Identify which cell holds the provided text, then report its [x, y] central coordinate. 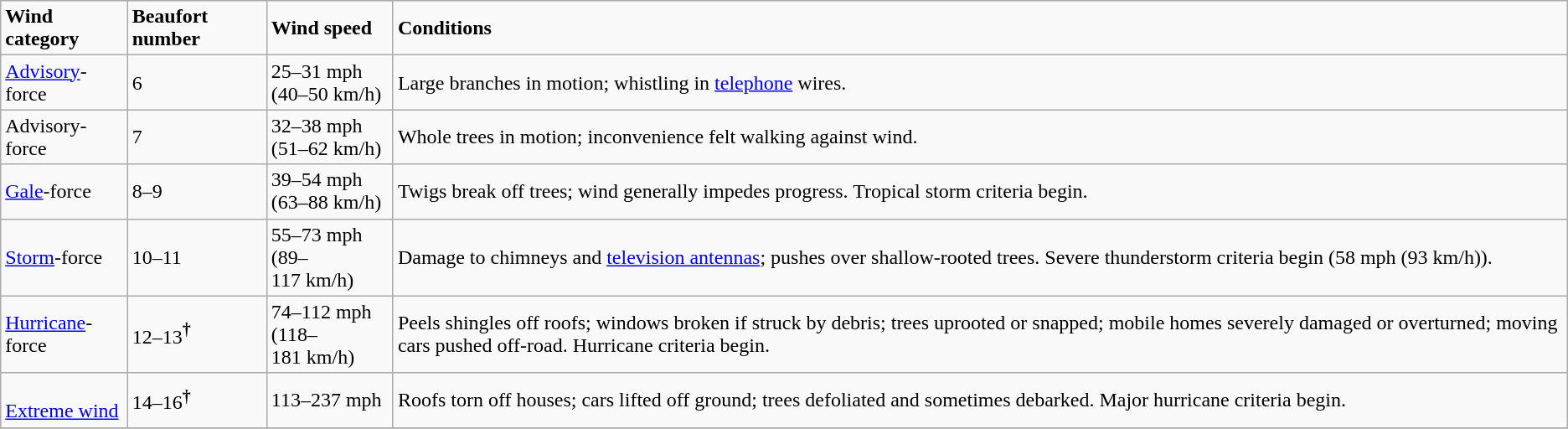
Conditions [980, 28]
32–38 mph(51–62 km/h) [330, 137]
7 [197, 137]
Hurricane-force [64, 334]
14–16† [197, 401]
39–54 mph(63–88 km/h) [330, 191]
Twigs break off trees; wind generally impedes progress. Tropical storm criteria begin. [980, 191]
6 [197, 82]
Large branches in motion; whistling in telephone wires. [980, 82]
Roofs torn off houses; cars lifted off ground; trees defoliated and sometimes debarked. Major hurricane criteria begin. [980, 401]
Beaufort number [197, 28]
Extreme wind [64, 401]
Damage to chimneys and television antennas; pushes over shallow-rooted trees. Severe thunderstorm criteria begin (58 mph (93 km/h)). [980, 257]
55–73 mph(89–117 km/h) [330, 257]
10–11 [197, 257]
113–237 mph [330, 401]
Whole trees in motion; inconvenience felt walking against wind. [980, 137]
Gale-force [64, 191]
Wind category [64, 28]
12–13† [197, 334]
8–9 [197, 191]
Storm-force [64, 257]
Wind speed [330, 28]
74–112 mph(118–181 km/h) [330, 334]
25–31 mph(40–50 km/h) [330, 82]
